Output the (X, Y) coordinate of the center of the cell containing the given text.  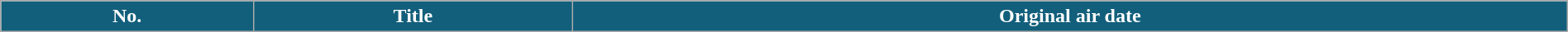
Title (413, 16)
Original air date (1070, 16)
No. (127, 16)
